Output the [X, Y] coordinate of the center of the cell containing the given text.  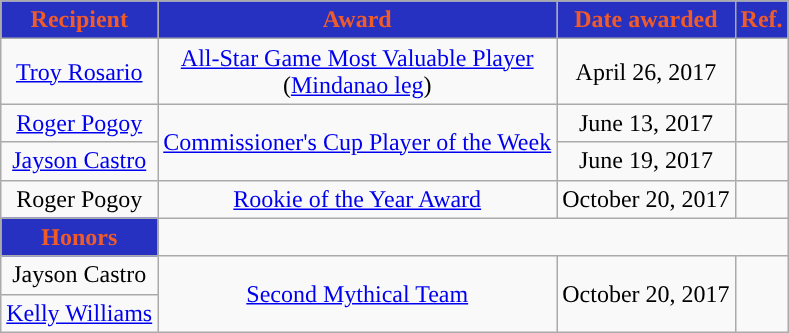
Award [358, 20]
Recipient [80, 20]
Rookie of the Year Award [358, 199]
June 19, 2017 [646, 161]
Troy Rosario [80, 72]
Commissioner's Cup Player of the Week [358, 142]
April 26, 2017 [646, 72]
All-Star Game Most Valuable Player(Mindanao leg) [358, 72]
June 13, 2017 [646, 123]
Honors [80, 237]
Kelly Williams [80, 313]
Ref. [762, 20]
Date awarded [646, 20]
Second Mythical Team [358, 294]
